From the cell containing the given text, extract its center point as [x, y] coordinate. 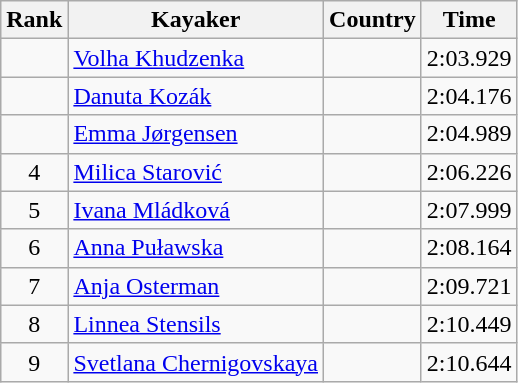
Time [469, 20]
8 [34, 324]
7 [34, 286]
Linnea Stensils [196, 324]
4 [34, 172]
2:04.989 [469, 134]
Rank [34, 20]
Kayaker [196, 20]
Anja Osterman [196, 286]
Ivana Mládková [196, 210]
2:10.644 [469, 362]
Emma Jørgensen [196, 134]
6 [34, 248]
Anna Puławska [196, 248]
2:09.721 [469, 286]
Volha Khudzenka [196, 58]
2:04.176 [469, 96]
2:07.999 [469, 210]
5 [34, 210]
9 [34, 362]
2:06.226 [469, 172]
Milica Starović [196, 172]
2:03.929 [469, 58]
2:08.164 [469, 248]
Country [373, 20]
Svetlana Chernigovskaya [196, 362]
Danuta Kozák [196, 96]
2:10.449 [469, 324]
